Output the [X, Y] coordinate of the center of the cell containing the given text.  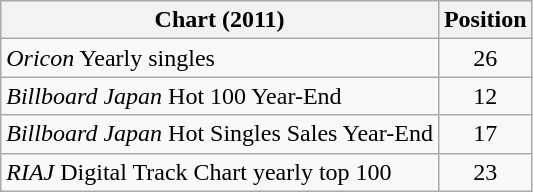
23 [485, 172]
Chart (2011) [220, 20]
12 [485, 96]
17 [485, 134]
RIAJ Digital Track Chart yearly top 100 [220, 172]
Position [485, 20]
Billboard Japan Hot 100 Year-End [220, 96]
26 [485, 58]
Billboard Japan Hot Singles Sales Year-End [220, 134]
Oricon Yearly singles [220, 58]
